Output the (X, Y) coordinate of the center of the cell containing the given text.  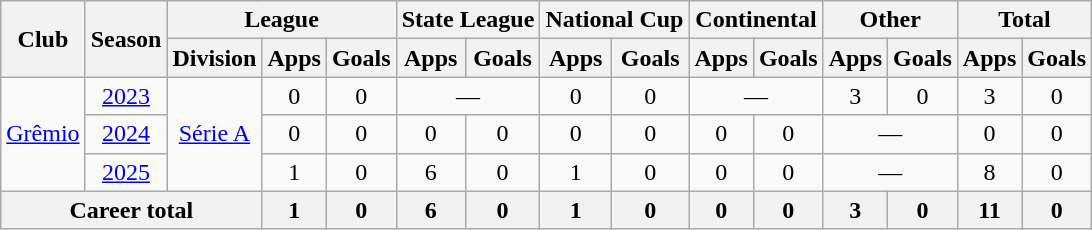
11 (989, 210)
2023 (126, 96)
8 (989, 172)
2024 (126, 134)
Career total (132, 210)
League (282, 20)
Grêmio (43, 134)
Other (890, 20)
State League (468, 20)
Continental (756, 20)
2025 (126, 172)
Club (43, 39)
National Cup (614, 20)
Division (214, 58)
Série A (214, 134)
Total (1024, 20)
Season (126, 39)
